For the text-containing cell, return its midpoint in [X, Y] coordinate format. 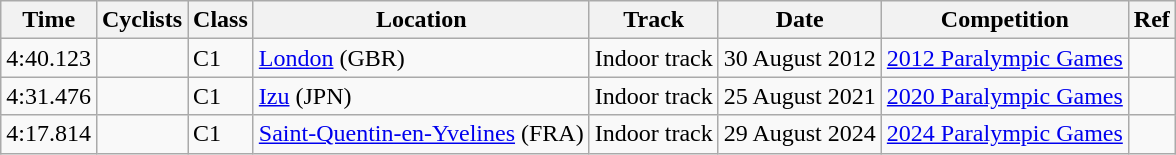
2020 Paralympic Games [1004, 96]
25 August 2021 [800, 96]
Saint-Quentin-en-Yvelines (FRA) [421, 134]
Izu (JPN) [421, 96]
Time [49, 20]
4:31.476 [49, 96]
Cyclists [142, 20]
Date [800, 20]
4:17.814 [49, 134]
2024 Paralympic Games [1004, 134]
Location [421, 20]
Ref [1152, 20]
2012 Paralympic Games [1004, 58]
London (GBR) [421, 58]
4:40.123 [49, 58]
Class [221, 20]
29 August 2024 [800, 134]
Competition [1004, 20]
Track [654, 20]
30 August 2012 [800, 58]
